Detect which cell encompasses the target text, then output its [X, Y] center coordinate. 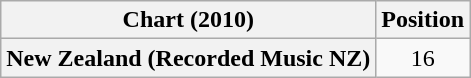
New Zealand (Recorded Music NZ) [188, 58]
Chart (2010) [188, 20]
16 [423, 58]
Position [423, 20]
